Capture the cell that displays the provided text and extract its (X, Y) central coordinate. 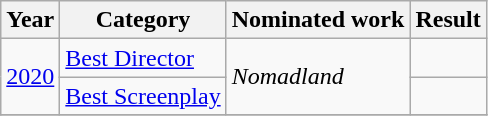
Nominated work (318, 20)
2020 (30, 77)
Best Director (143, 58)
Year (30, 20)
Result (448, 20)
Category (143, 20)
Nomadland (318, 77)
Best Screenplay (143, 96)
